For the text-containing cell, return its midpoint in (X, Y) coordinate format. 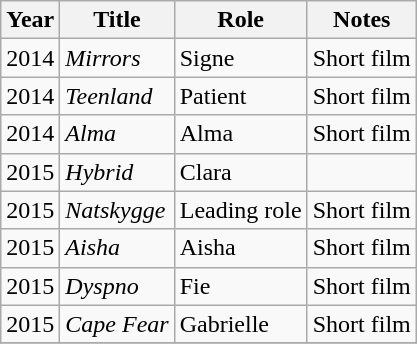
Patient (240, 96)
Role (240, 20)
Mirrors (117, 58)
Hybrid (117, 172)
Fie (240, 286)
Natskygge (117, 210)
Signe (240, 58)
Year (30, 20)
Title (117, 20)
Clara (240, 172)
Gabrielle (240, 324)
Leading role (240, 210)
Dyspno (117, 286)
Cape Fear (117, 324)
Notes (362, 20)
Teenland (117, 96)
